Find where the given text appears and provide that cell's center as (x, y) coordinate. 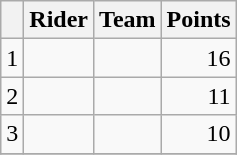
2 (12, 96)
1 (12, 58)
3 (12, 134)
16 (198, 58)
Team (128, 20)
Rider (59, 20)
10 (198, 134)
Points (198, 20)
11 (198, 96)
